Identify which cell holds the provided text, then report its (x, y) central coordinate. 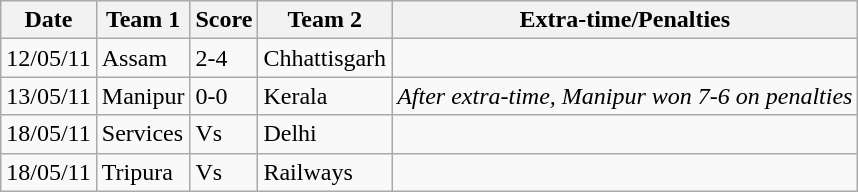
2-4 (224, 58)
Team 2 (325, 20)
Manipur (143, 96)
Team 1 (143, 20)
Date (49, 20)
Extra-time/Penalties (625, 20)
After extra-time, Manipur won 7-6 on penalties (625, 96)
Score (224, 20)
Tripura (143, 172)
Delhi (325, 134)
13/05/11 (49, 96)
0-0 (224, 96)
Services (143, 134)
Kerala (325, 96)
Chhattisgarh (325, 58)
Railways (325, 172)
12/05/11 (49, 58)
Assam (143, 58)
